For the text-containing cell, return its midpoint in [X, Y] coordinate format. 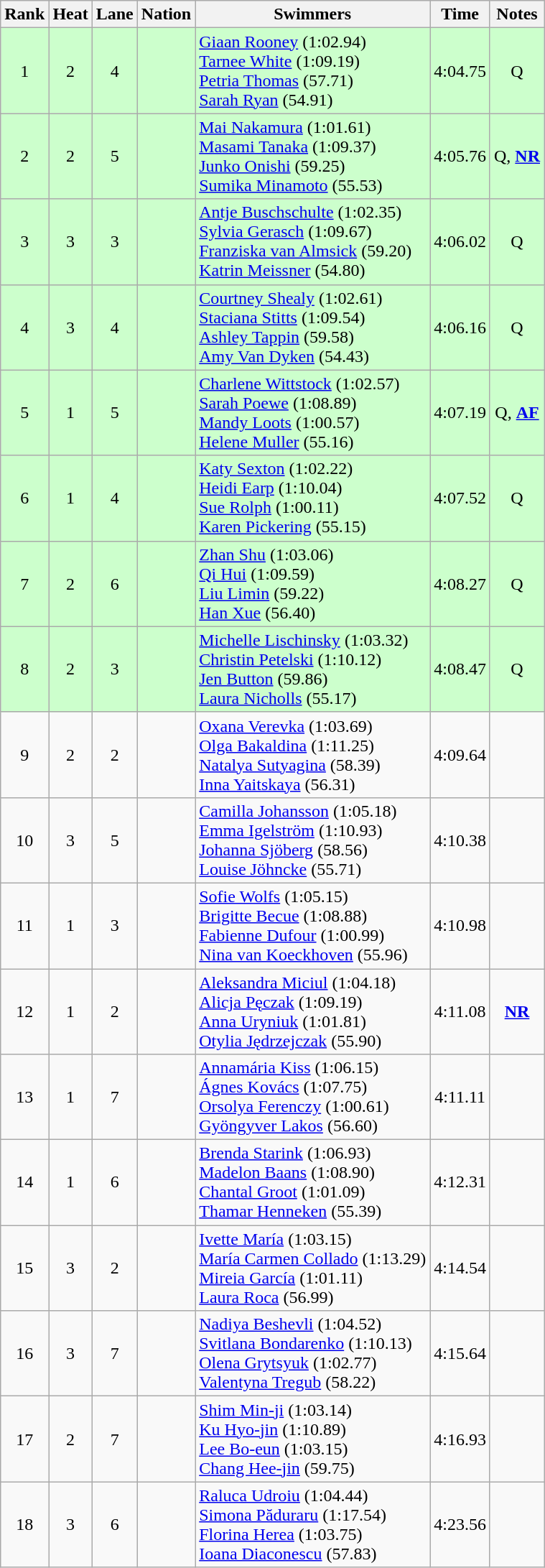
14 [24, 1182]
4:07.52 [460, 498]
4:11.11 [460, 1098]
Nadiya Beshevli (1:04.52)Svitlana Bondarenko (1:10.13)Olena Grytsyuk (1:02.77)Valentyna Tregub (58.22) [313, 1353]
4:07.19 [460, 412]
4:06.16 [460, 328]
Sofie Wolfs (1:05.15)Brigitte Becue (1:08.88)Fabienne Dufour (1:00.99)Nina van Koeckhoven (55.96) [313, 925]
Oxana Verevka (1:03.69)Olga Bakaldina (1:11.25)Natalya Sutyagina (58.39)Inna Yaitskaya (56.31) [313, 754]
Annamária Kiss (1:06.15)Ágnes Kovács (1:07.75)Orsolya Ferenczy (1:00.61)Gyöngyver Lakos (56.60) [313, 1098]
Swimmers [313, 14]
17 [24, 1439]
NR [517, 1011]
4:12.31 [460, 1182]
18 [24, 1524]
Q, AF [517, 412]
Camilla Johansson (1:05.18)Emma Igelström (1:10.93)Johanna Sjöberg (58.56)Louise Jöhncke (55.71) [313, 840]
11 [24, 925]
Mai Nakamura (1:01.61)Masami Tanaka (1:09.37)Junko Onishi (59.25)Sumika Minamoto (55.53) [313, 157]
Notes [517, 14]
Zhan Shu (1:03.06)Qi Hui (1:09.59)Liu Limin (59.22)Han Xue (56.40) [313, 583]
Michelle Lischinsky (1:03.32)Christin Petelski (1:10.12)Jen Button (59.86)Laura Nicholls (55.17) [313, 669]
Shim Min-ji (1:03.14)Ku Hyo-jin (1:10.89)Lee Bo-eun (1:03.15)Chang Hee-jin (59.75) [313, 1439]
4:08.27 [460, 583]
Antje Buschschulte (1:02.35)Sylvia Gerasch (1:09.67)Franziska van Almsick (59.20)Katrin Meissner (54.80) [313, 241]
Charlene Wittstock (1:02.57)Sarah Poewe (1:08.89)Mandy Loots (1:00.57)Helene Muller (55.16) [313, 412]
Aleksandra Miciul (1:04.18)Alicja Pęczak (1:09.19)Anna Uryniuk (1:01.81)Otylia Jędrzejczak (55.90) [313, 1011]
4:10.98 [460, 925]
Time [460, 14]
Katy Sexton (1:02.22)Heidi Earp (1:10.04)Sue Rolph (1:00.11)Karen Pickering (55.15) [313, 498]
Courtney Shealy (1:02.61)Staciana Stitts (1:09.54)Ashley Tappin (59.58)Amy Van Dyken (54.43) [313, 328]
Giaan Rooney (1:02.94)Tarnee White (1:09.19)Petria Thomas (57.71)Sarah Ryan (54.91) [313, 70]
9 [24, 754]
4:16.93 [460, 1439]
12 [24, 1011]
4:23.56 [460, 1524]
Ivette María (1:03.15)María Carmen Collado (1:13.29)Mireia García (1:01.11)Laura Roca (56.99) [313, 1268]
4:15.64 [460, 1353]
4:14.54 [460, 1268]
Brenda Starink (1:06.93)Madelon Baans (1:08.90)Chantal Groot (1:01.09)Thamar Henneken (55.39) [313, 1182]
Raluca Udroiu (1:04.44)Simona Păduraru (1:17.54)Florina Herea (1:03.75)Ioana Diaconescu (57.83) [313, 1524]
4:09.64 [460, 754]
8 [24, 669]
13 [24, 1098]
4:04.75 [460, 70]
4:08.47 [460, 669]
4:06.02 [460, 241]
Rank [24, 14]
16 [24, 1353]
4:05.76 [460, 157]
Q, NR [517, 157]
Nation [166, 14]
4:11.08 [460, 1011]
10 [24, 840]
Heat [70, 14]
15 [24, 1268]
4:10.38 [460, 840]
Lane [115, 14]
